Locate the cell with the specified text and output its [x, y] center coordinate. 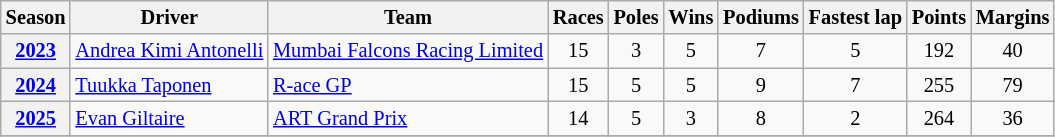
Team [408, 17]
ART Grand Prix [408, 118]
Points [939, 17]
Tuukka Taponen [169, 85]
Season [36, 17]
8 [761, 118]
Driver [169, 17]
Races [578, 17]
2 [856, 118]
36 [1012, 118]
R-ace GP [408, 85]
Margins [1012, 17]
2023 [36, 51]
14 [578, 118]
Andrea Kimi Antonelli [169, 51]
40 [1012, 51]
2024 [36, 85]
255 [939, 85]
264 [939, 118]
Poles [636, 17]
Podiums [761, 17]
Evan Giltaire [169, 118]
Mumbai Falcons Racing Limited [408, 51]
2025 [36, 118]
Wins [692, 17]
9 [761, 85]
79 [1012, 85]
192 [939, 51]
Fastest lap [856, 17]
